From the cell containing the given text, extract its center point as (x, y) coordinate. 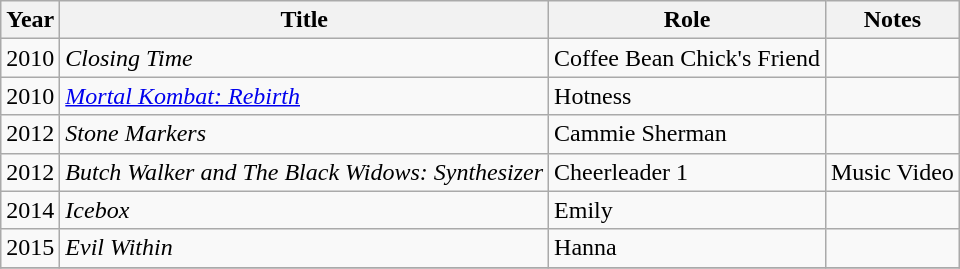
Cammie Sherman (688, 134)
Coffee Bean Chick's Friend (688, 58)
Title (304, 20)
Hanna (688, 248)
Closing Time (304, 58)
Mortal Kombat: Rebirth (304, 96)
Stone Markers (304, 134)
Year (30, 20)
Cheerleader 1 (688, 172)
2014 (30, 210)
2015 (30, 248)
Role (688, 20)
Hotness (688, 96)
Butch Walker and The Black Widows: Synthesizer (304, 172)
Notes (892, 20)
Evil Within (304, 248)
Music Video (892, 172)
Icebox (304, 210)
Emily (688, 210)
